Determine the (X, Y) coordinate at the center of the cell enclosing the given text.  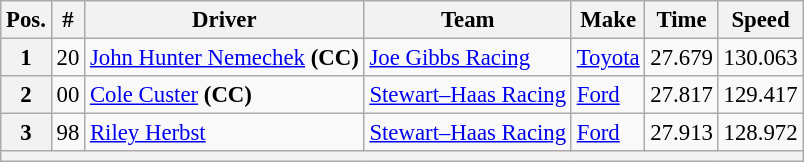
27.913 (682, 133)
John Hunter Nemechek (CC) (224, 58)
Cole Custer (CC) (224, 95)
Time (682, 20)
Speed (760, 20)
Riley Herbst (224, 133)
1 (26, 58)
129.417 (760, 95)
20 (68, 58)
Toyota (608, 58)
Make (608, 20)
# (68, 20)
27.817 (682, 95)
98 (68, 133)
2 (26, 95)
3 (26, 133)
130.063 (760, 58)
128.972 (760, 133)
Driver (224, 20)
27.679 (682, 58)
Team (468, 20)
Joe Gibbs Racing (468, 58)
Pos. (26, 20)
00 (68, 95)
